Locate the cell with the specified text and output its (x, y) center coordinate. 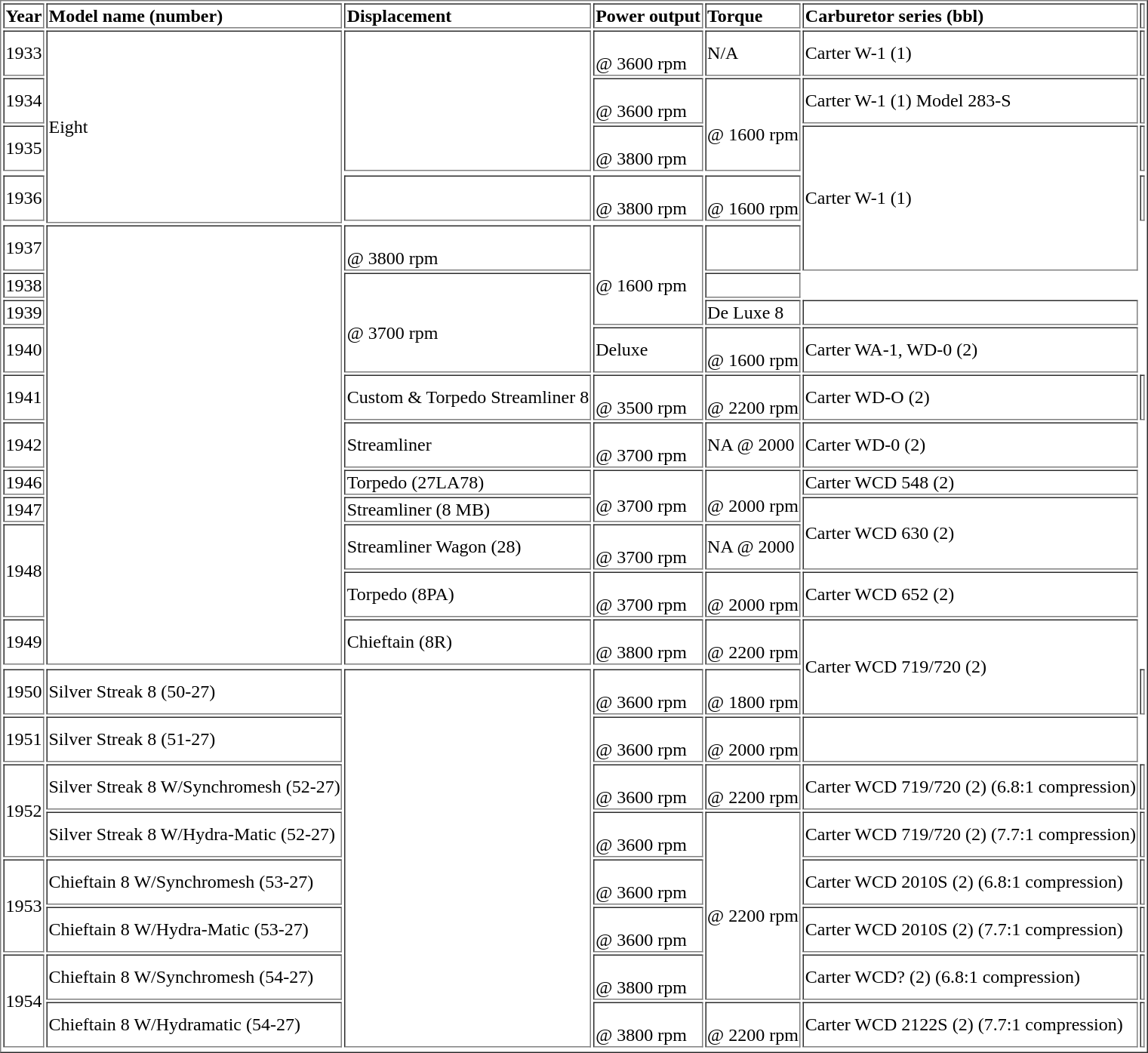
Carter WCD 719/720 (2) (971, 667)
Silver Streak 8 (50-27) (195, 691)
Chieftain 8 W/Hydra-Matic (53-27) (195, 930)
1950 (23, 691)
1936 (23, 198)
Carter WCD 652 (2) (971, 595)
Carburetor series (bbl) (971, 15)
Torpedo (8PA) (468, 595)
Custom & Torpedo Streamliner 8 (468, 397)
1933 (23, 53)
Deluxe (648, 350)
Carter WCD? (2) (6.8:1 compression) (971, 977)
Carter WCD 2010S (2) (7.7:1 compression) (971, 930)
1946 (23, 482)
Carter WCD 719/720 (2) (7.7:1 compression) (971, 835)
Chieftain (8R) (468, 642)
Year (23, 15)
1938 (23, 285)
Eight (195, 127)
Carter WCD 2010S (2) (6.8:1 compression) (971, 882)
Torque (753, 15)
1947 (23, 509)
Chieftain 8 W/Hydramatic (54-27) (195, 1025)
Carter WCD 719/720 (2) (6.8:1 compression) (971, 787)
Silver Streak 8 (51-27) (195, 740)
Streamliner (468, 445)
1951 (23, 740)
1952 (23, 811)
Carter WCD 630 (2) (971, 533)
1942 (23, 445)
1935 (23, 148)
Model name (number) (195, 15)
1937 (23, 248)
1934 (23, 101)
1953 (23, 906)
1954 (23, 1001)
Displacement (468, 15)
@ 1800 rpm (753, 691)
Chieftain 8 W/Synchromesh (54-27) (195, 977)
Carter WD-0 (2) (971, 445)
1939 (23, 313)
Silver Streak 8 W/Hydra-Matic (52-27) (195, 835)
Streamliner Wagon (28) (468, 547)
Carter W-1 (1) Model 283-S (971, 101)
Power output (648, 15)
Streamliner (8 MB) (468, 509)
Silver Streak 8 W/Synchromesh (52-27) (195, 787)
Torpedo (27LA78) (468, 482)
Carter WCD 548 (2) (971, 482)
Carter WA-1, WD-0 (2) (971, 350)
1941 (23, 397)
Chieftain 8 W/Synchromesh (53-27) (195, 882)
@ 3500 rpm (648, 397)
N/A (753, 53)
1940 (23, 350)
1948 (23, 571)
1949 (23, 642)
De Luxe 8 (753, 313)
Carter WCD 2122S (2) (7.7:1 compression) (971, 1025)
Carter WD-O (2) (971, 397)
